Search for the cell housing the specified text and yield its (x, y) center coordinate. 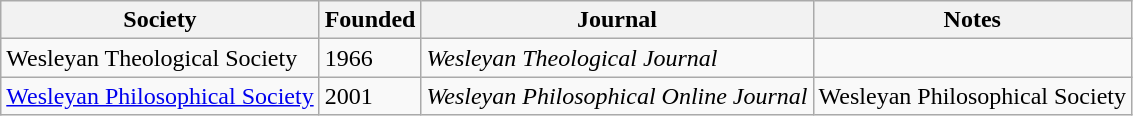
1966 (370, 58)
Wesleyan Theological Society (160, 58)
Society (160, 20)
2001 (370, 96)
Wesleyan Philosophical Online Journal (617, 96)
Founded (370, 20)
Notes (972, 20)
Journal (617, 20)
Wesleyan Theological Journal (617, 58)
